Pinpoint the cell where the given text exists, returning its [X, Y] midpoint coordinate. 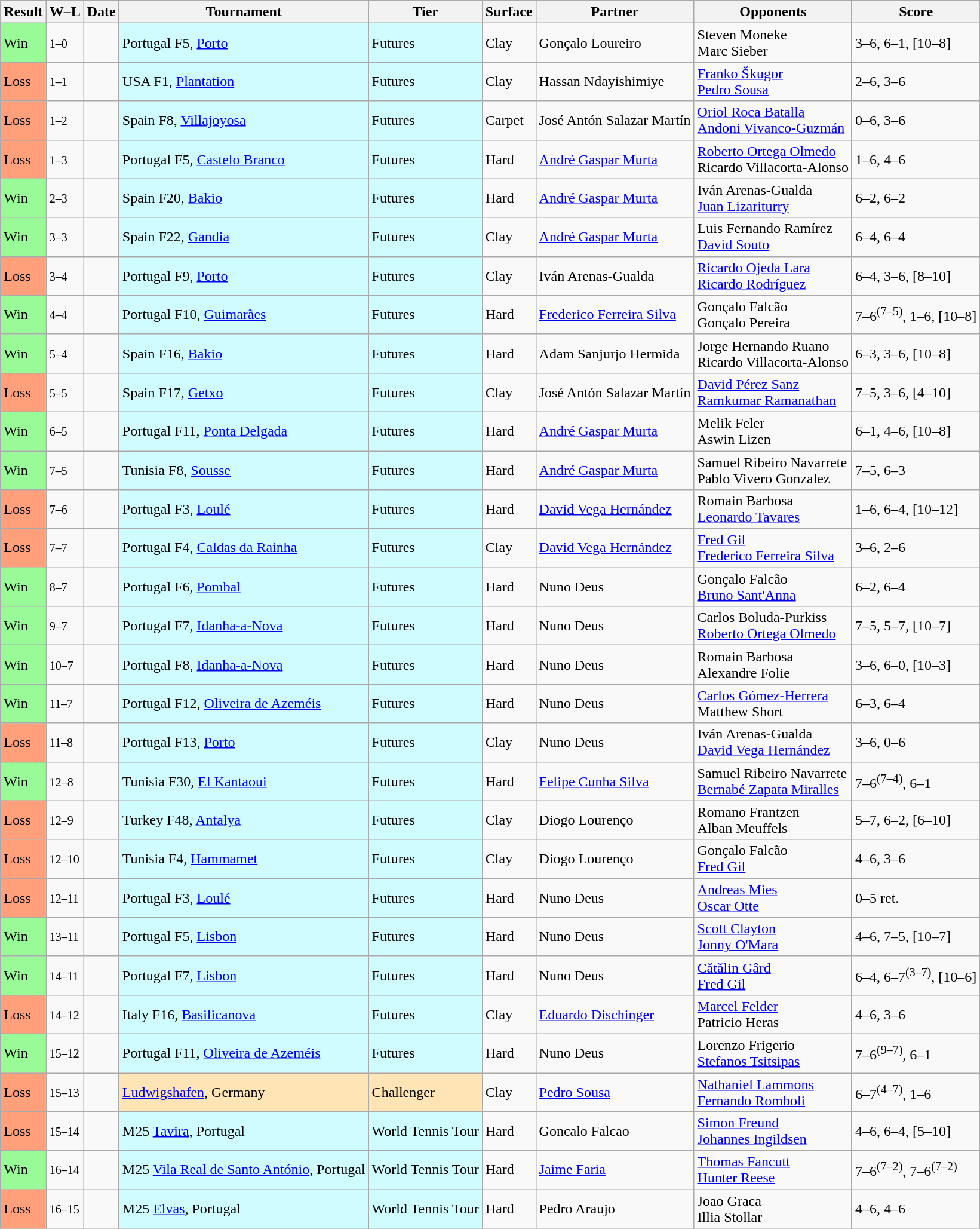
Result [23, 12]
Ludwigshafen, Germany [244, 1092]
Ricardo Ojeda Lara Ricardo Rodríguez [773, 276]
6–4, 3–6, [8–10] [916, 276]
1–3 [64, 159]
Portugal F11, Oliveira de Azeméis [244, 1053]
Portugal F7, Lisbon [244, 975]
Gonçalo Falcão Fred Gil [773, 859]
Nathaniel Lammons Fernando Romboli [773, 1092]
1–2 [64, 121]
Gonçalo Falcão Bruno Sant'Anna [773, 587]
16–15 [64, 1209]
Jorge Hernando Ruano Ricardo Villacorta-Alonso [773, 354]
0–5 ret. [916, 897]
Marcel Felder Patricio Heras [773, 1015]
15–13 [64, 1092]
Portugal F13, Porto [244, 742]
6–7(4–7), 1–6 [916, 1092]
Surface [509, 12]
14–12 [64, 1015]
11–7 [64, 704]
Pedro Araujo [615, 1209]
Opponents [773, 12]
6–2, 6–2 [916, 198]
Spain F8, Villajoyosa [244, 121]
15–12 [64, 1053]
7–5, 6–3 [916, 470]
Gonçalo Falcão Gonçalo Pereira [773, 314]
Romain Barbosa Leonardo Tavares [773, 509]
Spain F17, Getxo [244, 392]
Portugal F7, Idanha-a-Nova [244, 626]
Tunisia F4, Hammamet [244, 859]
Steven Moneke Marc Sieber [773, 43]
Portugal F5, Castelo Branco [244, 159]
15–14 [64, 1132]
Tier [425, 12]
M25 Elvas, Portugal [244, 1209]
8–7 [64, 587]
Romano Frantzen Alban Meuffels [773, 820]
Eduardo Dischinger [615, 1015]
M25 Vila Real de Santo António, Portugal [244, 1170]
5–7, 6–2, [6–10] [916, 820]
Partner [615, 12]
Melik Feler Aswin Lizen [773, 431]
Portugal F5, Lisbon [244, 937]
6–1, 4–6, [10–8] [916, 431]
10–7 [64, 664]
3–4 [64, 276]
7–5, 5–7, [10–7] [916, 626]
Cătălin Gârd Fred Gil [773, 975]
7–6 [64, 509]
3–6, 6–0, [10–3] [916, 664]
1–6, 6–4, [10–12] [916, 509]
Joao Graca Illia Stollar [773, 1209]
Turkey F48, Antalya [244, 820]
Challenger [425, 1092]
Portugal F5, Porto [244, 43]
Samuel Ribeiro Navarrete Pablo Vivero Gonzalez [773, 470]
Spain F16, Bakio [244, 354]
Lorenzo Frigerio Stefanos Tsitsipas [773, 1053]
6–5 [64, 431]
4–6, 6–4, [5–10] [916, 1132]
Andreas Mies Oscar Otte [773, 897]
Portugal F9, Porto [244, 276]
7–6(9–7), 6–1 [916, 1053]
1–0 [64, 43]
Samuel Ribeiro Navarrete Bernabé Zapata Miralles [773, 781]
5–5 [64, 392]
4–4 [64, 314]
6–3, 3–6, [10–8] [916, 354]
Goncalo Falcao [615, 1132]
Oriol Roca Batalla Andoni Vivanco-Guzmán [773, 121]
12–11 [64, 897]
2–6, 3–6 [916, 81]
7–6(7–5), 1–6, [10–8] [916, 314]
3–6, 6–1, [10–8] [916, 43]
Portugal F11, Ponta Delgada [244, 431]
Gonçalo Loureiro [615, 43]
Felipe Cunha Silva [615, 781]
12–10 [64, 859]
Italy F16, Basilicanova [244, 1015]
Frederico Ferreira Silva [615, 314]
6–3, 6–4 [916, 704]
Portugal F10, Guimarães [244, 314]
Jaime Faria [615, 1170]
1–6, 4–6 [916, 159]
12–8 [64, 781]
Franko Škugor Pedro Sousa [773, 81]
11–8 [64, 742]
Portugal F8, Idanha-a-Nova [244, 664]
3–3 [64, 237]
Roberto Ortega Olmedo Ricardo Villacorta-Alonso [773, 159]
David Pérez Sanz Ramkumar Ramanathan [773, 392]
6–4, 6–4 [916, 237]
3–6, 0–6 [916, 742]
Thomas Fancutt Hunter Reese [773, 1170]
0–6, 3–6 [916, 121]
4–6, 4–6 [916, 1209]
14–11 [64, 975]
13–11 [64, 937]
Fred Gil Frederico Ferreira Silva [773, 548]
W–L [64, 12]
Luis Fernando Ramírez David Souto [773, 237]
Pedro Sousa [615, 1092]
M25 Tavira, Portugal [244, 1132]
7–7 [64, 548]
3–6, 2–6 [916, 548]
6–4, 6–7(3–7), [10–6] [916, 975]
1–1 [64, 81]
Portugal F4, Caldas da Rainha [244, 548]
4–6, 7–5, [10–7] [916, 937]
16–14 [64, 1170]
Tournament [244, 12]
Portugal F12, Oliveira de Azeméis [244, 704]
7–6(7–4), 6–1 [916, 781]
Date [102, 12]
Romain Barbosa Alexandre Folie [773, 664]
6–2, 6–4 [916, 587]
Tunisia F30, El Kantaoui [244, 781]
Carpet [509, 121]
5–4 [64, 354]
USA F1, Plantation [244, 81]
Tunisia F8, Sousse [244, 470]
Portugal F6, Pombal [244, 587]
Scott Clayton Jonny O'Mara [773, 937]
Score [916, 12]
Iván Arenas-Gualda David Vega Hernández [773, 742]
Spain F22, Gandia [244, 237]
7–5 [64, 470]
Adam Sanjurjo Hermida [615, 354]
Hassan Ndayishimiye [615, 81]
9–7 [64, 626]
Simon Freund Johannes Ingildsen [773, 1132]
Spain F20, Bakio [244, 198]
Carlos Boluda-Purkiss Roberto Ortega Olmedo [773, 626]
Iván Arenas-Gualda Juan Lizariturry [773, 198]
12–9 [64, 820]
2–3 [64, 198]
7–6(7–2), 7–6(7–2) [916, 1170]
Carlos Gómez-Herrera Matthew Short [773, 704]
7–5, 3–6, [4–10] [916, 392]
Iván Arenas-Gualda [615, 276]
